Determine the [X, Y] coordinate at the center of the cell enclosing the given text.  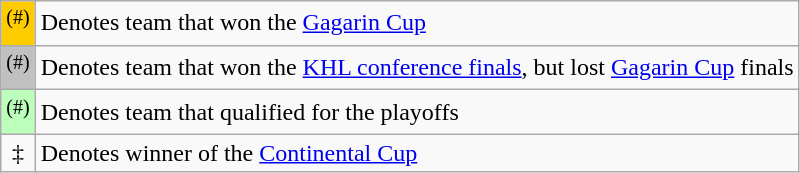
Denotes winner of the Continental Cup [417, 153]
Denotes team that qualified for the playoffs [417, 112]
‡ [18, 153]
Denotes team that won the Gagarin Cup [417, 24]
Denotes team that won the KHL conference finals, but lost Gagarin Cup finals [417, 68]
